Scan for the cell matching the given text and deliver its [X, Y] coordinate at center. 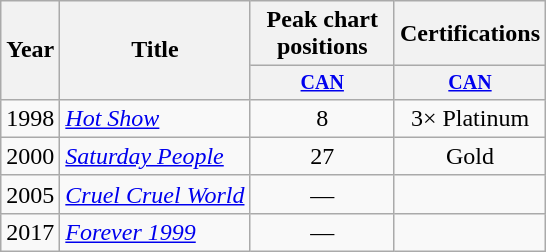
Certifications [470, 34]
Cruel Cruel World [155, 194]
1998 [30, 118]
Hot Show [155, 118]
3× Platinum [470, 118]
Forever 1999 [155, 232]
2000 [30, 156]
8 [322, 118]
Gold [470, 156]
Peak chart positions [322, 34]
Title [155, 50]
Saturday People [155, 156]
2017 [30, 232]
2005 [30, 194]
Year [30, 50]
27 [322, 156]
